Determine the [X, Y] coordinate at the center of the cell enclosing the given text.  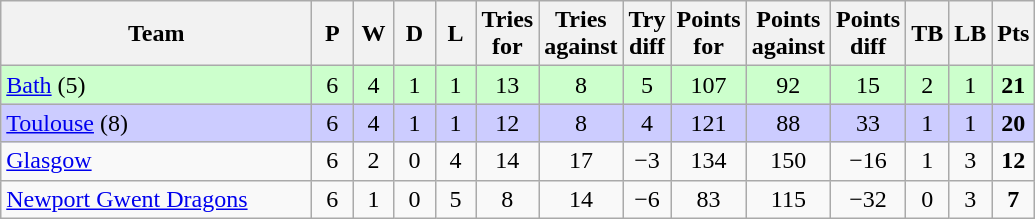
17 [581, 161]
L [456, 34]
−32 [868, 199]
−3 [647, 161]
150 [788, 161]
−6 [647, 199]
21 [1014, 85]
107 [708, 85]
TB [928, 34]
121 [708, 123]
Tries for [508, 34]
Tries against [581, 34]
Points for [708, 34]
Team [156, 34]
83 [708, 199]
33 [868, 123]
LB [970, 34]
Newport Gwent Dragons [156, 199]
Try diff [647, 34]
Bath (5) [156, 85]
88 [788, 123]
−16 [868, 161]
7 [1014, 199]
Points diff [868, 34]
Points against [788, 34]
Glasgow [156, 161]
P [332, 34]
134 [708, 161]
20 [1014, 123]
92 [788, 85]
Pts [1014, 34]
D [414, 34]
15 [868, 85]
Toulouse (8) [156, 123]
W [374, 34]
13 [508, 85]
115 [788, 199]
